Identify which cell holds the provided text, then report its (x, y) central coordinate. 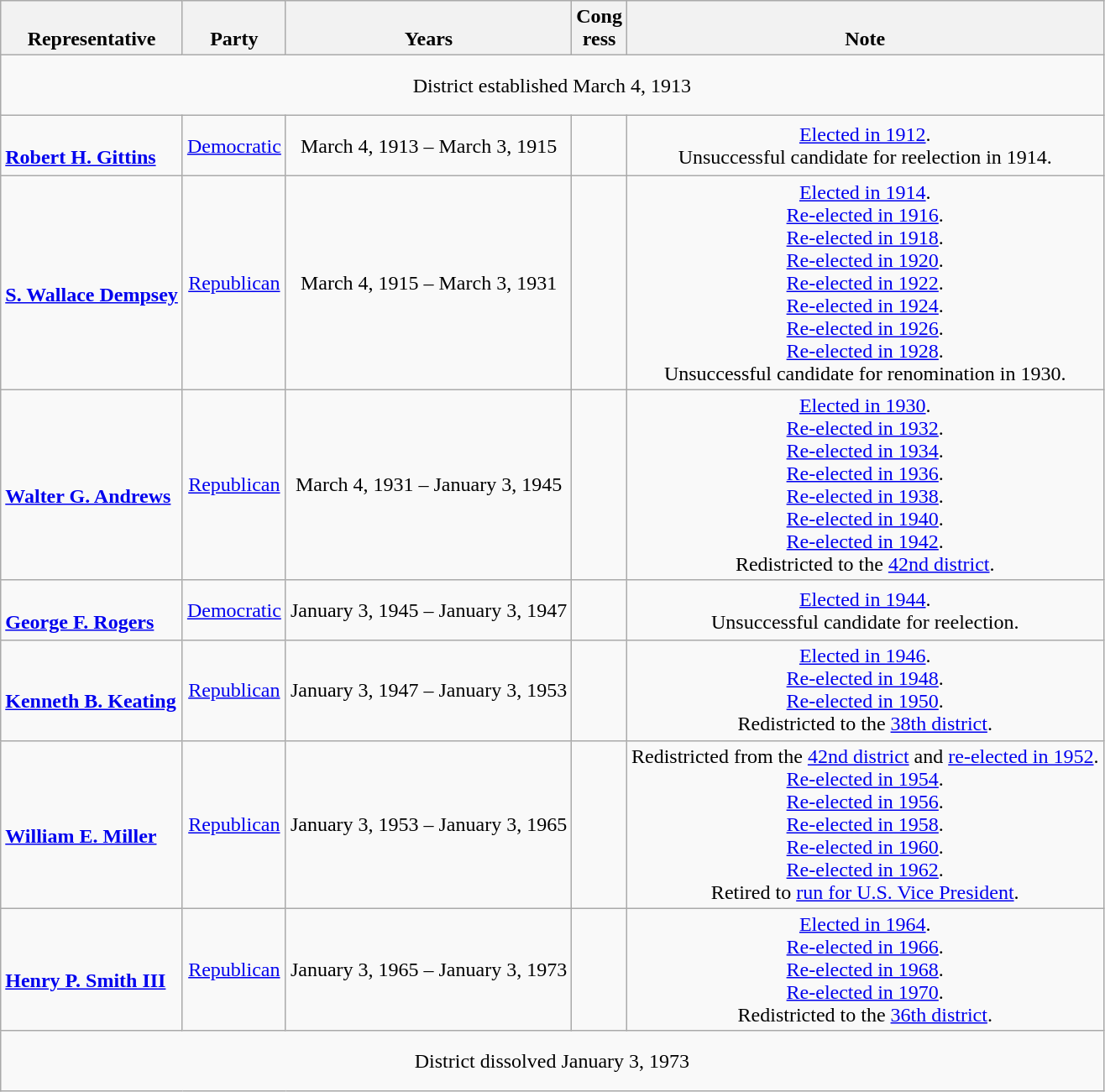
S. Wallace Dempsey (92, 283)
Elected in 1912.Unsuccessful candidate for reelection in 1914. (865, 146)
January 3, 1945 – January 3, 1947 (428, 610)
Congress (600, 29)
Walter G. Andrews (92, 485)
March 4, 1931 – January 3, 1945 (428, 485)
Party (233, 29)
Elected in 1946.Re-elected in 1948.Re-elected in 1950.Redistricted to the 38th district. (865, 690)
Kenneth B. Keating (92, 690)
District established March 4, 1913 (552, 86)
Elected in 1964.Re-elected in 1966.Re-elected in 1968.Re-elected in 1970.Redistricted to the 36th district. (865, 969)
March 4, 1913 – March 3, 1915 (428, 146)
January 3, 1953 – January 3, 1965 (428, 824)
George F. Rogers (92, 610)
Note (865, 29)
Elected in 1944.Unsuccessful candidate for reelection. (865, 610)
District dissolved January 3, 1973 (552, 1061)
Years (428, 29)
January 3, 1965 – January 3, 1973 (428, 969)
Henry P. Smith III (92, 969)
March 4, 1915 – March 3, 1931 (428, 283)
Robert H. Gittins (92, 146)
January 3, 1947 – January 3, 1953 (428, 690)
Representative (92, 29)
William E. Miller (92, 824)
